Find where the given text appears and provide that cell's center as (x, y) coordinate. 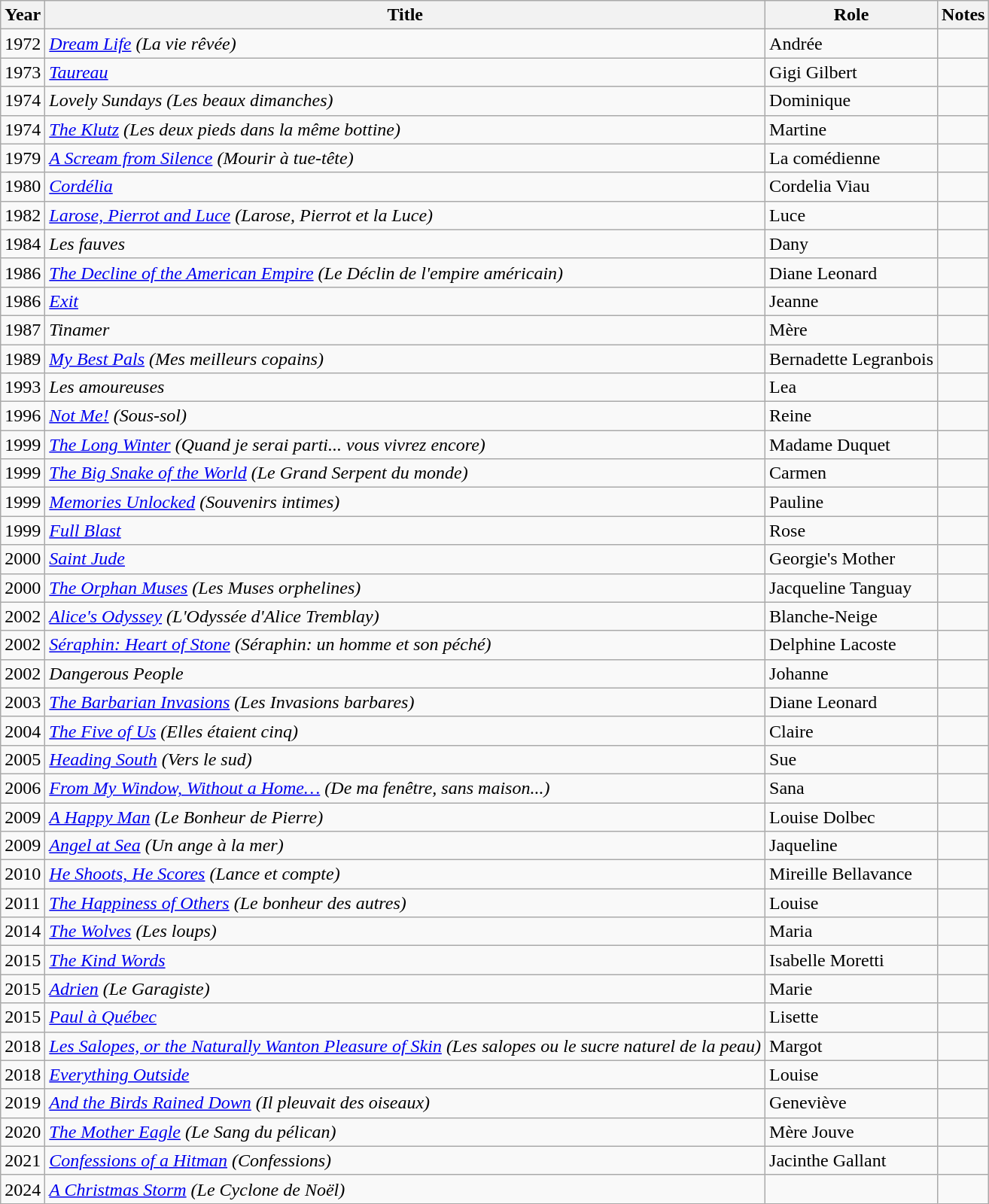
Blanche-Neige (852, 616)
Cordélia (405, 187)
Dangerous People (405, 673)
2010 (23, 874)
2014 (23, 932)
1989 (23, 359)
2003 (23, 702)
Luce (852, 215)
Dream Life (La vie rêvée) (405, 44)
From My Window, Without a Home… (De ma fenêtre, sans maison...) (405, 788)
Les Salopes, or the Naturally Wanton Pleasure of Skin (Les salopes ou le sucre naturel de la peau) (405, 1046)
Paul à Québec (405, 1017)
1993 (23, 388)
Mère (852, 330)
The Kind Words (405, 960)
Lisette (852, 1017)
2006 (23, 788)
Claire (852, 731)
Reine (852, 416)
Adrien (Le Garagiste) (405, 989)
Taureau (405, 72)
Jaqueline (852, 846)
1982 (23, 215)
Geneviève (852, 1103)
Les amoureuses (405, 388)
Georgie's Mother (852, 559)
2021 (23, 1160)
Séraphin: Heart of Stone (Séraphin: un homme et son péché) (405, 645)
Angel at Sea (Un ange à la mer) (405, 846)
Saint Jude (405, 559)
Alice's Odyssey (L'Odyssée d'Alice Tremblay) (405, 616)
Larose, Pierrot and Luce (Larose, Pierrot et la Luce) (405, 215)
Maria (852, 932)
1984 (23, 244)
Gigi Gilbert (852, 72)
A Happy Man (Le Bonheur de Pierre) (405, 816)
Notes (963, 15)
2005 (23, 759)
Madame Duquet (852, 445)
Sana (852, 788)
Heading South (Vers le sud) (405, 759)
Mère Jouve (852, 1132)
The Orphan Muses (Les Muses orphelines) (405, 588)
Margot (852, 1046)
Martine (852, 129)
The Big Snake of the World (Le Grand Serpent du monde) (405, 473)
Jacinthe Gallant (852, 1160)
Mireille Bellavance (852, 874)
Lovely Sundays (Les beaux dimanches) (405, 101)
Memories Unlocked (Souvenirs intimes) (405, 502)
Dany (852, 244)
2020 (23, 1132)
My Best Pals (Mes meilleurs copains) (405, 359)
Isabelle Moretti (852, 960)
The Barbarian Invasions (Les Invasions barbares) (405, 702)
Cordelia Viau (852, 187)
Role (852, 15)
Rose (852, 531)
The Wolves (Les loups) (405, 932)
1980 (23, 187)
1979 (23, 158)
1987 (23, 330)
1996 (23, 416)
Bernadette Legranbois (852, 359)
And the Birds Rained Down (Il pleuvait des oiseaux) (405, 1103)
Les fauves (405, 244)
The Five of Us (Elles étaient cinq) (405, 731)
Jacqueline Tanguay (852, 588)
The Happiness of Others (Le bonheur des autres) (405, 903)
2004 (23, 731)
Dominique (852, 101)
Not Me! (Sous-sol) (405, 416)
A Christmas Storm (Le Cyclone de Noël) (405, 1189)
Andrée (852, 44)
2019 (23, 1103)
Title (405, 15)
2011 (23, 903)
Full Blast (405, 531)
Marie (852, 989)
The Long Winter (Quand je serai parti... vous vivrez encore) (405, 445)
1972 (23, 44)
Lea (852, 388)
Johanne (852, 673)
Confessions of a Hitman (Confessions) (405, 1160)
Pauline (852, 502)
Jeanne (852, 301)
Everything Outside (405, 1075)
Exit (405, 301)
The Mother Eagle (Le Sang du pélican) (405, 1132)
Tinamer (405, 330)
La comédienne (852, 158)
He Shoots, He Scores (Lance et compte) (405, 874)
Carmen (852, 473)
The Klutz (Les deux pieds dans la même bottine) (405, 129)
Louise Dolbec (852, 816)
2024 (23, 1189)
Year (23, 15)
1973 (23, 72)
Delphine Lacoste (852, 645)
A Scream from Silence (Mourir à tue-tête) (405, 158)
Sue (852, 759)
The Decline of the American Empire (Le Déclin de l'empire américain) (405, 272)
